Pinpoint the cell where the given text exists, returning its (X, Y) midpoint coordinate. 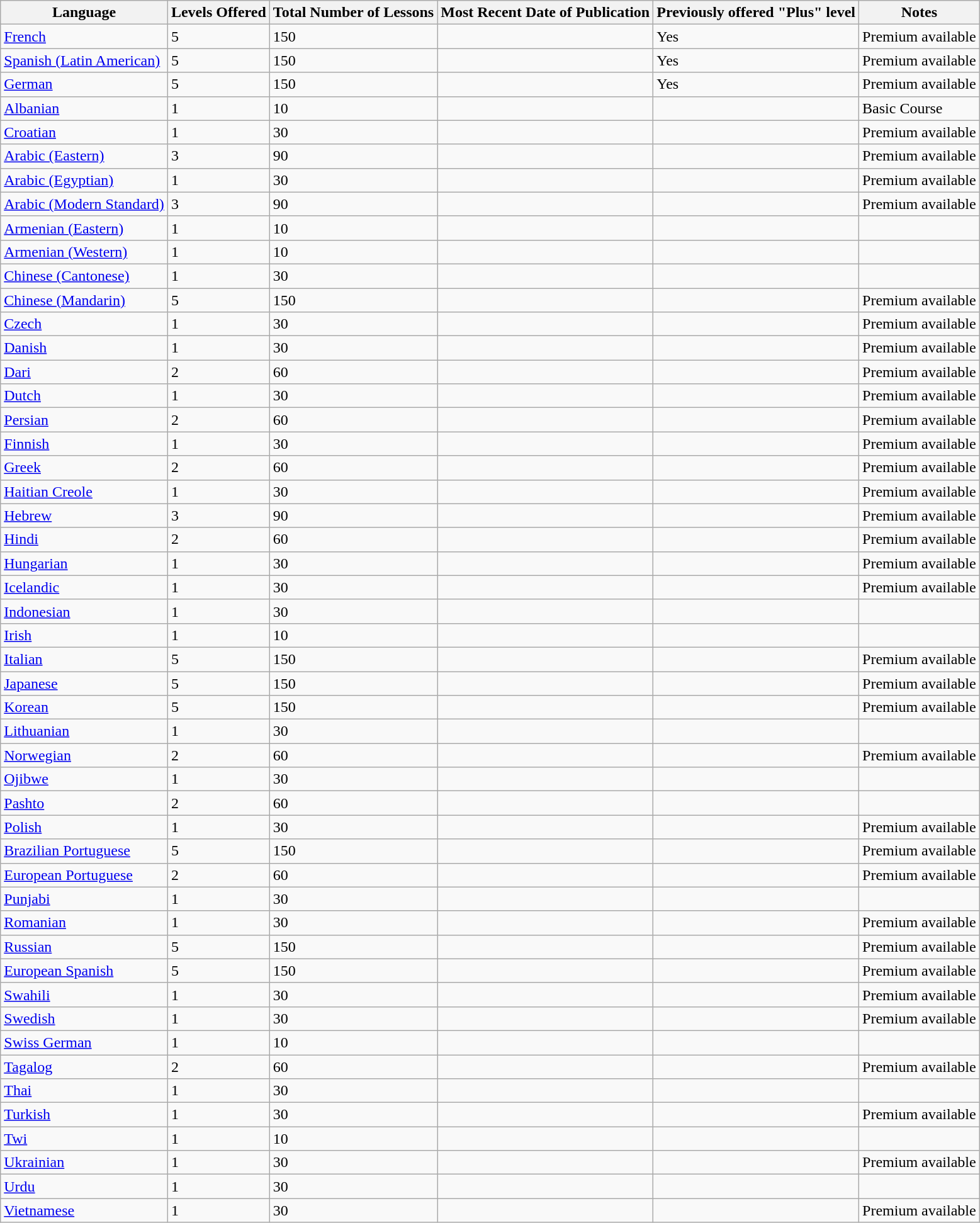
Hindi (84, 539)
Turkish (84, 1115)
Twi (84, 1139)
Russian (84, 947)
Norwegian (84, 755)
Most Recent Date of Publication (545, 13)
Lithuanian (84, 731)
Hungarian (84, 563)
Arabic (Egyptian) (84, 180)
Hebrew (84, 516)
Previously offered "Plus" level (757, 13)
Armenian (Eastern) (84, 228)
Italian (84, 659)
Vietnamese (84, 1210)
Irish (84, 635)
Ukrainian (84, 1163)
Japanese (84, 683)
Albanian (84, 108)
Dutch (84, 396)
Ojibwe (84, 779)
Korean (84, 707)
Punjabi (84, 899)
Urdu (84, 1186)
Chinese (Mandarin) (84, 300)
Polish (84, 827)
Arabic (Eastern) (84, 156)
Swiss German (84, 1042)
Icelandic (84, 587)
Spanish (Latin American) (84, 60)
Basic Course (920, 108)
Czech (84, 324)
Swedish (84, 1018)
Total Number of Lessons (353, 13)
European Portuguese (84, 875)
Armenian (Western) (84, 252)
French (84, 37)
European Spanish (84, 971)
Haitian Creole (84, 492)
Romanian (84, 923)
Dari (84, 372)
Levels Offered (218, 13)
German (84, 84)
Notes (920, 13)
Brazilian Portuguese (84, 851)
Indonesian (84, 611)
Chinese (Cantonese) (84, 276)
Language (84, 13)
Danish (84, 348)
Swahili (84, 995)
Pashto (84, 803)
Arabic (Modern Standard) (84, 204)
Thai (84, 1091)
Persian (84, 420)
Croatian (84, 132)
Greek (84, 468)
Finnish (84, 444)
Tagalog (84, 1067)
